Detect which cell encompasses the target text, then output its [x, y] center coordinate. 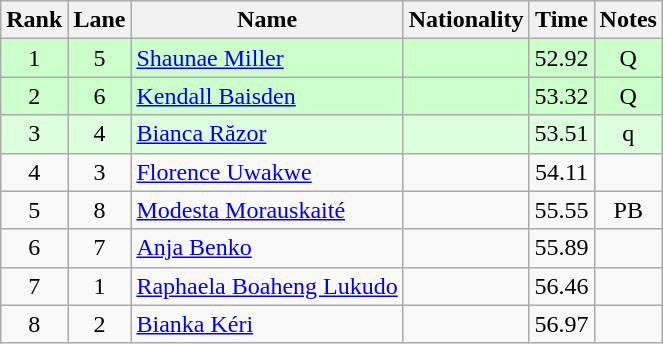
Lane [100, 20]
55.89 [562, 248]
Kendall Baisden [267, 96]
56.97 [562, 324]
q [628, 134]
Time [562, 20]
PB [628, 210]
Florence Uwakwe [267, 172]
53.32 [562, 96]
Rank [34, 20]
Anja Benko [267, 248]
52.92 [562, 58]
56.46 [562, 286]
55.55 [562, 210]
Name [267, 20]
53.51 [562, 134]
54.11 [562, 172]
Shaunae Miller [267, 58]
Bianca Răzor [267, 134]
Modesta Morauskaité [267, 210]
Bianka Kéri [267, 324]
Notes [628, 20]
Raphaela Boaheng Lukudo [267, 286]
Nationality [466, 20]
